Find where the given text appears and provide that cell's center as (x, y) coordinate. 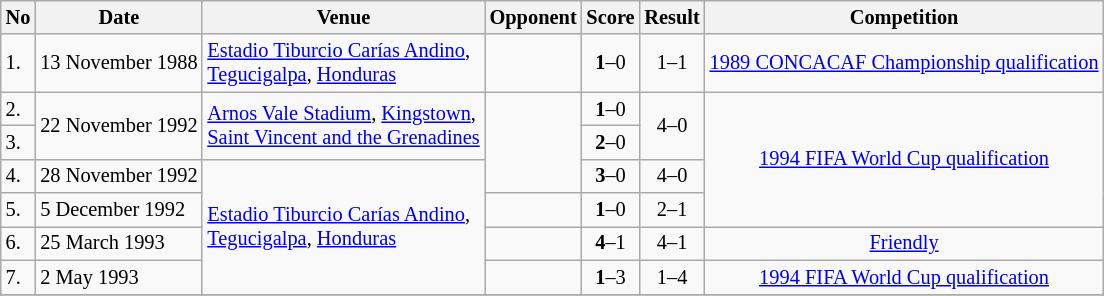
1. (18, 63)
3. (18, 142)
2 May 1993 (118, 277)
Date (118, 17)
Result (672, 17)
25 March 1993 (118, 243)
Competition (904, 17)
Arnos Vale Stadium, Kingstown,Saint Vincent and the Grenadines (343, 126)
6. (18, 243)
1989 CONCACAF Championship qualification (904, 63)
2. (18, 109)
Venue (343, 17)
1–1 (672, 63)
13 November 1988 (118, 63)
2–0 (611, 142)
5. (18, 210)
Friendly (904, 243)
7. (18, 277)
Opponent (534, 17)
Score (611, 17)
5 December 1992 (118, 210)
No (18, 17)
22 November 1992 (118, 126)
1–4 (672, 277)
3–0 (611, 176)
28 November 1992 (118, 176)
2–1 (672, 210)
4. (18, 176)
1–3 (611, 277)
